Detect which cell encompasses the target text, then output its (x, y) center coordinate. 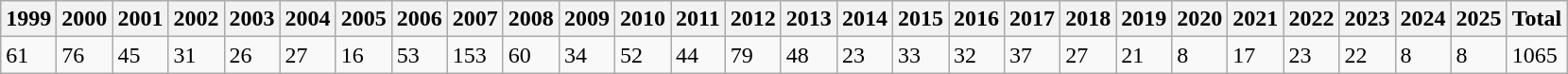
2014 (864, 19)
2005 (363, 19)
2003 (251, 19)
2020 (1200, 19)
52 (643, 55)
2025 (1478, 19)
2016 (977, 19)
34 (586, 55)
48 (809, 55)
2022 (1312, 19)
2009 (586, 19)
2021 (1255, 19)
2002 (197, 19)
76 (85, 55)
2004 (308, 19)
44 (698, 55)
45 (140, 55)
53 (420, 55)
2018 (1089, 19)
16 (363, 55)
2012 (752, 19)
2019 (1144, 19)
33 (921, 55)
2013 (809, 19)
Total (1537, 19)
37 (1032, 55)
2023 (1367, 19)
2024 (1423, 19)
2007 (474, 19)
2011 (698, 19)
2001 (140, 19)
2008 (531, 19)
2010 (643, 19)
2015 (921, 19)
1065 (1537, 55)
31 (197, 55)
22 (1367, 55)
2000 (85, 19)
60 (531, 55)
26 (251, 55)
61 (28, 55)
32 (977, 55)
1999 (28, 19)
2017 (1032, 19)
79 (752, 55)
17 (1255, 55)
2006 (420, 19)
21 (1144, 55)
153 (474, 55)
